Detect which cell encompasses the target text, then output its (x, y) center coordinate. 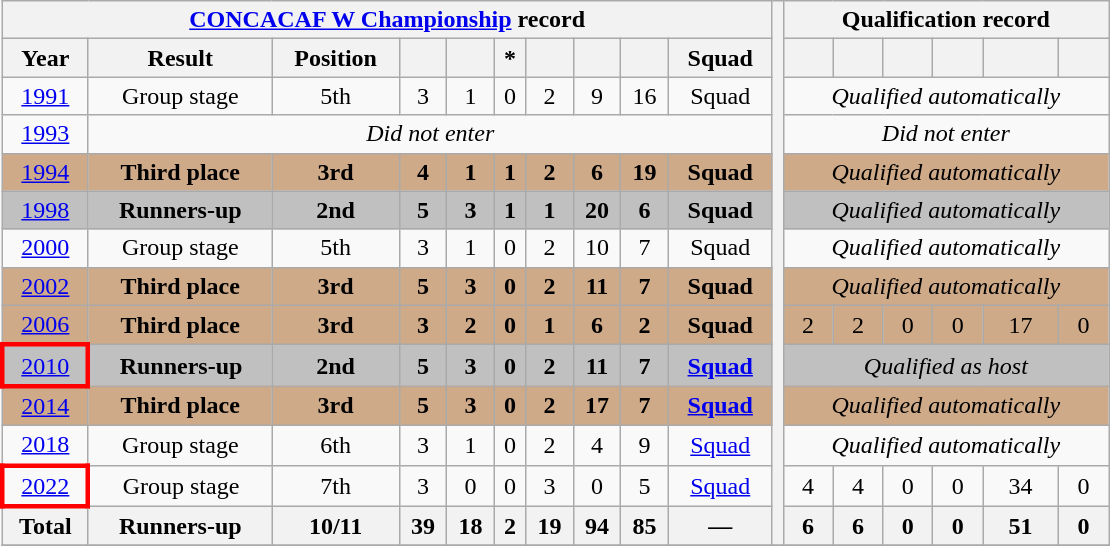
34 (1021, 486)
CONCACAF W Championship record (387, 20)
Total (45, 526)
94 (597, 526)
6th (336, 445)
85 (645, 526)
2000 (45, 248)
16 (645, 96)
Qualified as host (946, 366)
2010 (45, 366)
Result (180, 58)
1998 (45, 210)
2002 (45, 286)
20 (597, 210)
39 (423, 526)
Position (336, 58)
* (510, 58)
2022 (45, 486)
2014 (45, 406)
10 (597, 248)
1994 (45, 172)
51 (1021, 526)
2018 (45, 445)
Qualification record (946, 20)
1993 (45, 134)
1991 (45, 96)
10/11 (336, 526)
2006 (45, 325)
7th (336, 486)
Year (45, 58)
— (720, 526)
18 (471, 526)
